Search for the cell housing the specified text and yield its [X, Y] center coordinate. 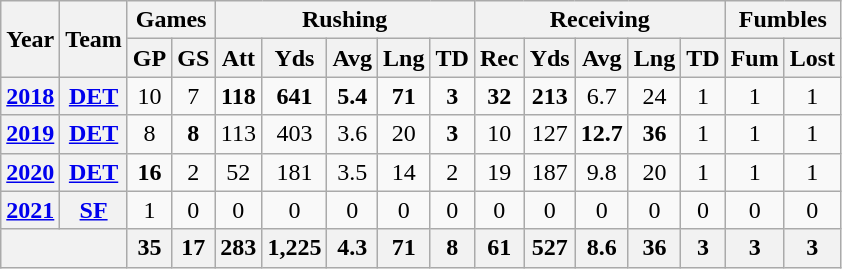
283 [238, 248]
403 [294, 134]
19 [499, 172]
32 [499, 96]
Att [238, 58]
3.5 [352, 172]
3.6 [352, 134]
5.4 [352, 96]
Lost [812, 58]
17 [194, 248]
9.8 [602, 172]
2018 [30, 96]
181 [294, 172]
Fumbles [782, 20]
Year [30, 39]
1,225 [294, 248]
Rushing [345, 20]
16 [149, 172]
SF [94, 210]
Games [170, 20]
2019 [30, 134]
127 [550, 134]
527 [550, 248]
Fum [754, 58]
Rec [499, 58]
14 [404, 172]
4.3 [352, 248]
52 [238, 172]
6.7 [602, 96]
2021 [30, 210]
213 [550, 96]
641 [294, 96]
24 [654, 96]
12.7 [602, 134]
Team [94, 39]
35 [149, 248]
Receiving [600, 20]
113 [238, 134]
2020 [30, 172]
GP [149, 58]
8.6 [602, 248]
118 [238, 96]
GS [194, 58]
187 [550, 172]
61 [499, 248]
7 [194, 96]
